Scan for the cell matching the given text and deliver its (X, Y) coordinate at center. 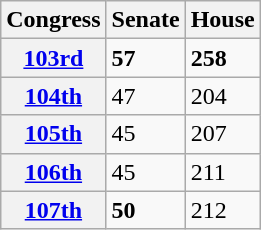
104th (54, 96)
107th (54, 210)
Congress (54, 20)
50 (146, 210)
207 (222, 134)
258 (222, 58)
106th (54, 172)
204 (222, 96)
211 (222, 172)
47 (146, 96)
103rd (54, 58)
57 (146, 58)
House (222, 20)
212 (222, 210)
Senate (146, 20)
105th (54, 134)
